Search for the cell housing the specified text and yield its [x, y] center coordinate. 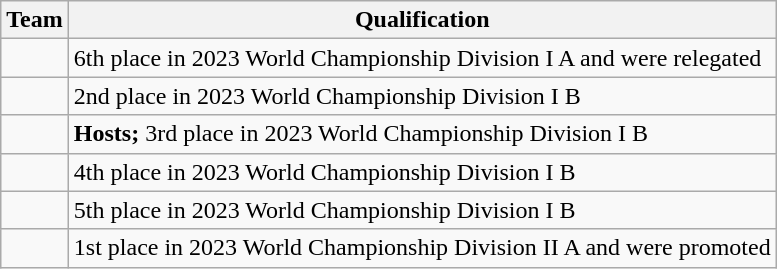
2nd place in 2023 World Championship Division I B [422, 96]
Team [35, 20]
4th place in 2023 World Championship Division I B [422, 172]
Hosts; 3rd place in 2023 World Championship Division I B [422, 134]
Qualification [422, 20]
5th place in 2023 World Championship Division I B [422, 210]
6th place in 2023 World Championship Division I A and were relegated [422, 58]
1st place in 2023 World Championship Division II A and were promoted [422, 248]
